Return [X, Y] of the center of cell containing provided text 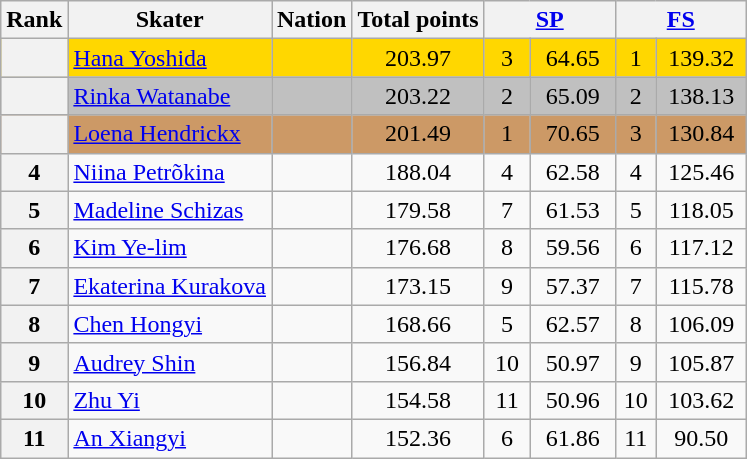
106.09 [701, 324]
Kim Ye-lim [170, 248]
Hana Yoshida [170, 58]
70.65 [572, 134]
125.46 [701, 172]
117.12 [701, 248]
154.58 [418, 400]
Rank [34, 20]
65.09 [572, 96]
59.56 [572, 248]
Audrey Shin [170, 362]
Nation [312, 20]
203.22 [418, 96]
62.57 [572, 324]
105.87 [701, 362]
62.58 [572, 172]
61.86 [572, 438]
64.65 [572, 58]
57.37 [572, 286]
Madeline Schizas [170, 210]
188.04 [418, 172]
Total points [418, 20]
138.13 [701, 96]
FS [680, 20]
SP [550, 20]
173.15 [418, 286]
203.97 [418, 58]
103.62 [701, 400]
Niina Petrõkina [170, 172]
152.36 [418, 438]
Ekaterina Kurakova [170, 286]
130.84 [701, 134]
201.49 [418, 134]
Rinka Watanabe [170, 96]
115.78 [701, 286]
Zhu Yi [170, 400]
139.32 [701, 58]
168.66 [418, 324]
90.50 [701, 438]
118.05 [701, 210]
Loena Hendrickx [170, 134]
61.53 [572, 210]
An Xiangyi [170, 438]
176.68 [418, 248]
50.97 [572, 362]
179.58 [418, 210]
Skater [170, 20]
50.96 [572, 400]
156.84 [418, 362]
Chen Hongyi [170, 324]
